Capture the cell that displays the provided text and extract its [X, Y] central coordinate. 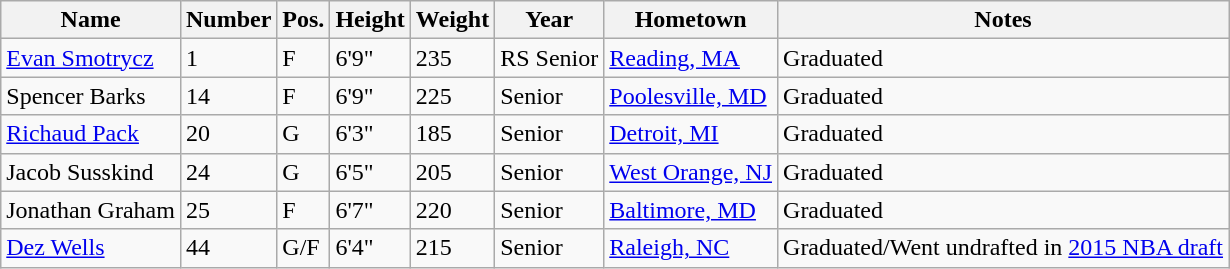
Evan Smotrycz [91, 58]
RS Senior [550, 58]
Baltimore, MD [691, 210]
220 [452, 210]
24 [228, 172]
44 [228, 248]
Spencer Barks [91, 96]
Poolesville, MD [691, 96]
6'5" [370, 172]
Pos. [304, 20]
Notes [1004, 20]
Dez Wells [91, 248]
Reading, MA [691, 58]
Weight [452, 20]
225 [452, 96]
Jacob Susskind [91, 172]
185 [452, 134]
25 [228, 210]
Name [91, 20]
14 [228, 96]
1 [228, 58]
235 [452, 58]
6'7" [370, 210]
6'3" [370, 134]
Jonathan Graham [91, 210]
Raleigh, NC [691, 248]
205 [452, 172]
West Orange, NJ [691, 172]
Graduated/Went undrafted in 2015 NBA draft [1004, 248]
Number [228, 20]
Richaud Pack [91, 134]
Height [370, 20]
20 [228, 134]
6'4" [370, 248]
215 [452, 248]
Hometown [691, 20]
G/F [304, 248]
Detroit, MI [691, 134]
Year [550, 20]
